Detect which cell encompasses the target text, then output its (x, y) center coordinate. 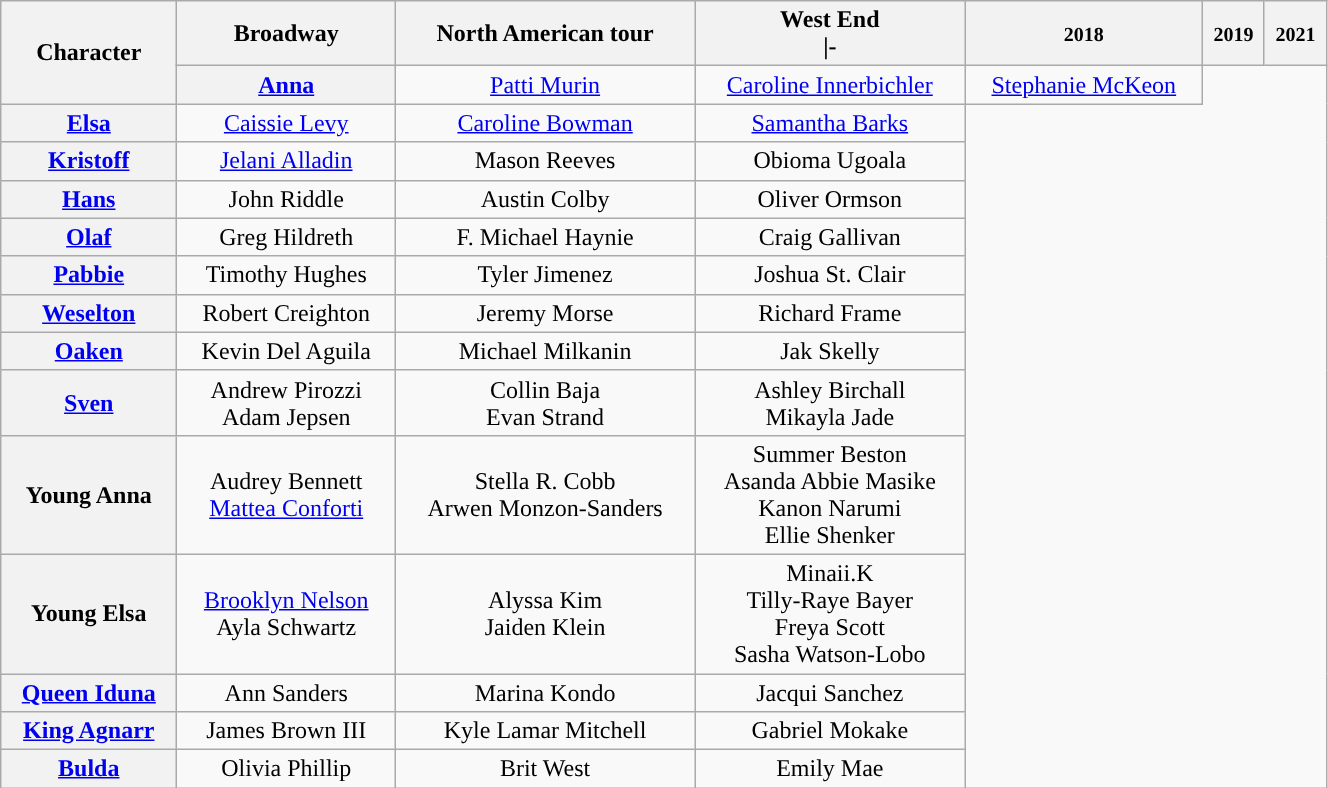
Greg Hildreth (286, 237)
Michael Milkanin (546, 351)
Young Elsa (89, 614)
Obioma Ugoala (830, 161)
Jak Skelly (830, 351)
North American tour (546, 34)
Anna (286, 85)
Joshua St. Clair (830, 275)
F. Michael Haynie (546, 237)
Oliver Ormson (830, 199)
Austin Colby (546, 199)
Young Anna (89, 494)
West End|- (830, 34)
Caroline Bowman (546, 123)
Brit West (546, 769)
Kevin Del Aguila (286, 351)
2021 (1295, 34)
Kristoff (89, 161)
2018 (1084, 34)
Caroline Innerbichler (830, 85)
Oaken (89, 351)
Olivia Phillip (286, 769)
Patti Murin (546, 85)
Olaf (89, 237)
Elsa (89, 123)
Stella R. Cobb Arwen Monzon-Sanders (546, 494)
Caissie Levy (286, 123)
Ashley BirchallMikayla Jade (830, 402)
Minaii.KTilly-Raye BayerFreya ScottSasha Watson-Lobo (830, 614)
Jacqui Sanchez (830, 693)
Collin BajaEvan Strand (546, 402)
Kyle Lamar Mitchell (546, 731)
Weselton (89, 313)
Sven (89, 402)
Tyler Jimenez (546, 275)
Gabriel Mokake (830, 731)
Timothy Hughes (286, 275)
Character (89, 52)
Jelani Alladin (286, 161)
2019 (1234, 34)
Queen Iduna (89, 693)
Robert Creighton (286, 313)
Richard Frame (830, 313)
Broadway (286, 34)
Jeremy Morse (546, 313)
Stephanie McKeon (1084, 85)
Craig Gallivan (830, 237)
John Riddle (286, 199)
Emily Mae (830, 769)
Mason Reeves (546, 161)
Summer BestonAsanda Abbie MasikeKanon NarumiEllie Shenker (830, 494)
Alyssa KimJaiden Klein (546, 614)
Audrey BennettMattea Conforti (286, 494)
James Brown III (286, 731)
Pabbie (89, 275)
Marina Kondo (546, 693)
King Agnarr (89, 731)
Brooklyn NelsonAyla Schwartz (286, 614)
Andrew Pirozzi Adam Jepsen (286, 402)
Bulda (89, 769)
Hans (89, 199)
Ann Sanders (286, 693)
Samantha Barks (830, 123)
